From the cell containing the given text, extract its center point as [X, Y] coordinate. 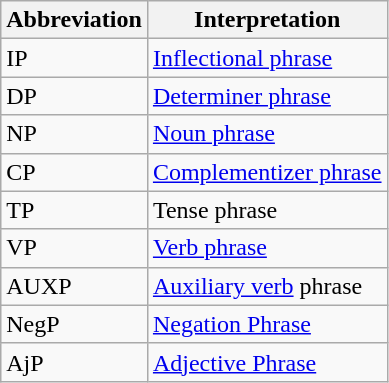
Negation Phrase [267, 324]
Abbreviation [74, 20]
IP [74, 58]
Determiner phrase [267, 96]
VP [74, 248]
Tense phrase [267, 210]
NP [74, 134]
CP [74, 172]
DP [74, 96]
Inflectional phrase [267, 58]
Auxiliary verb phrase [267, 286]
NegP [74, 324]
AUXP [74, 286]
Adjective Phrase [267, 362]
TP [74, 210]
Interpretation [267, 20]
Verb phrase [267, 248]
Noun phrase [267, 134]
Complementizer phrase [267, 172]
AjP [74, 362]
